Determine the (x, y) coordinate at the center of the cell enclosing the given text.  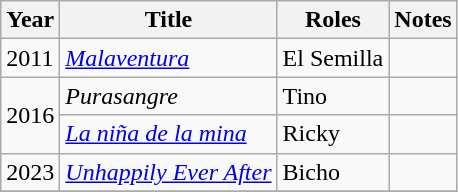
Tino (333, 96)
Notes (423, 20)
Title (168, 20)
2023 (30, 172)
Purasangre (168, 96)
Malaventura (168, 58)
Ricky (333, 134)
Bicho (333, 172)
Roles (333, 20)
El Semilla (333, 58)
La niña de la mina (168, 134)
Year (30, 20)
Unhappily Ever After (168, 172)
2011 (30, 58)
2016 (30, 115)
